Detect which cell encompasses the target text, then output its [X, Y] center coordinate. 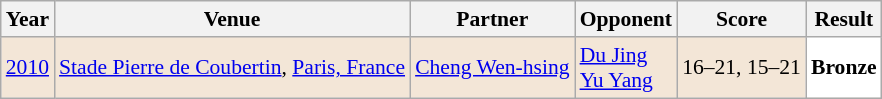
Result [844, 19]
Partner [492, 19]
Cheng Wen-hsing [492, 68]
Du Jing Yu Yang [626, 68]
Venue [232, 19]
Year [28, 19]
Bronze [844, 68]
2010 [28, 68]
Score [742, 19]
Opponent [626, 19]
16–21, 15–21 [742, 68]
Stade Pierre de Coubertin, Paris, France [232, 68]
